Return [x, y] of the center of cell containing provided text 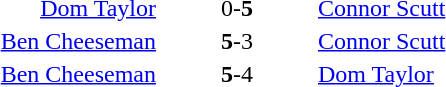
5-3 [236, 41]
